Return (X, Y) of the center of cell containing provided text 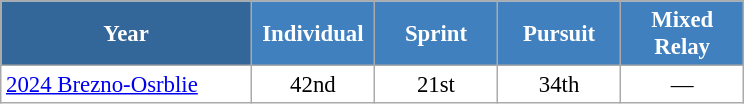
Pursuit (560, 34)
Year (126, 34)
42nd (312, 85)
2024 Brezno-Osrblie (126, 85)
21st (436, 85)
— (682, 85)
Sprint (436, 34)
Mixed Relay (682, 34)
Individual (312, 34)
34th (560, 85)
